Determine the (X, Y) coordinate at the center of the cell enclosing the given text.  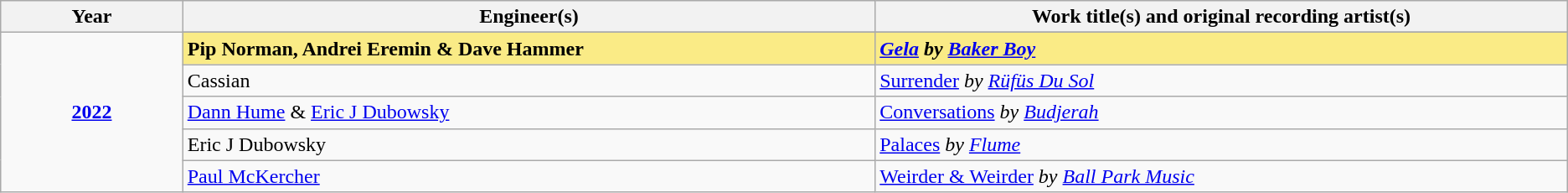
Surrender by Rüfüs Du Sol (1221, 81)
Eric J Dubowsky (529, 144)
Weirder & Weirder by Ball Park Music (1221, 176)
Paul McKercher (529, 176)
Dann Hume & Eric J Dubowsky (529, 112)
Engineer(s) (529, 17)
Year (92, 17)
Pip Norman, Andrei Eremin & Dave Hammer (529, 49)
Gela by Baker Boy (1221, 49)
Palaces by Flume (1221, 144)
2022 (92, 112)
Conversations by Budjerah (1221, 112)
Work title(s) and original recording artist(s) (1221, 17)
Cassian (529, 81)
